Extract the (x, y) coordinate from the center of the cell holding the provided text.  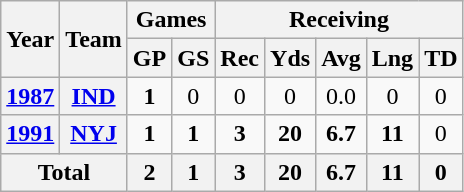
Lng (392, 58)
Avg (342, 58)
Receiving (339, 20)
NYJ (94, 134)
0.0 (342, 96)
1991 (30, 134)
2 (149, 172)
Total (64, 172)
GP (149, 58)
Rec (240, 58)
Team (94, 39)
Games (170, 20)
Yds (290, 58)
GS (194, 58)
IND (94, 96)
1987 (30, 96)
TD (441, 58)
Year (30, 39)
